Provide the [X, Y] coordinate of the cell's center where the given text is located.  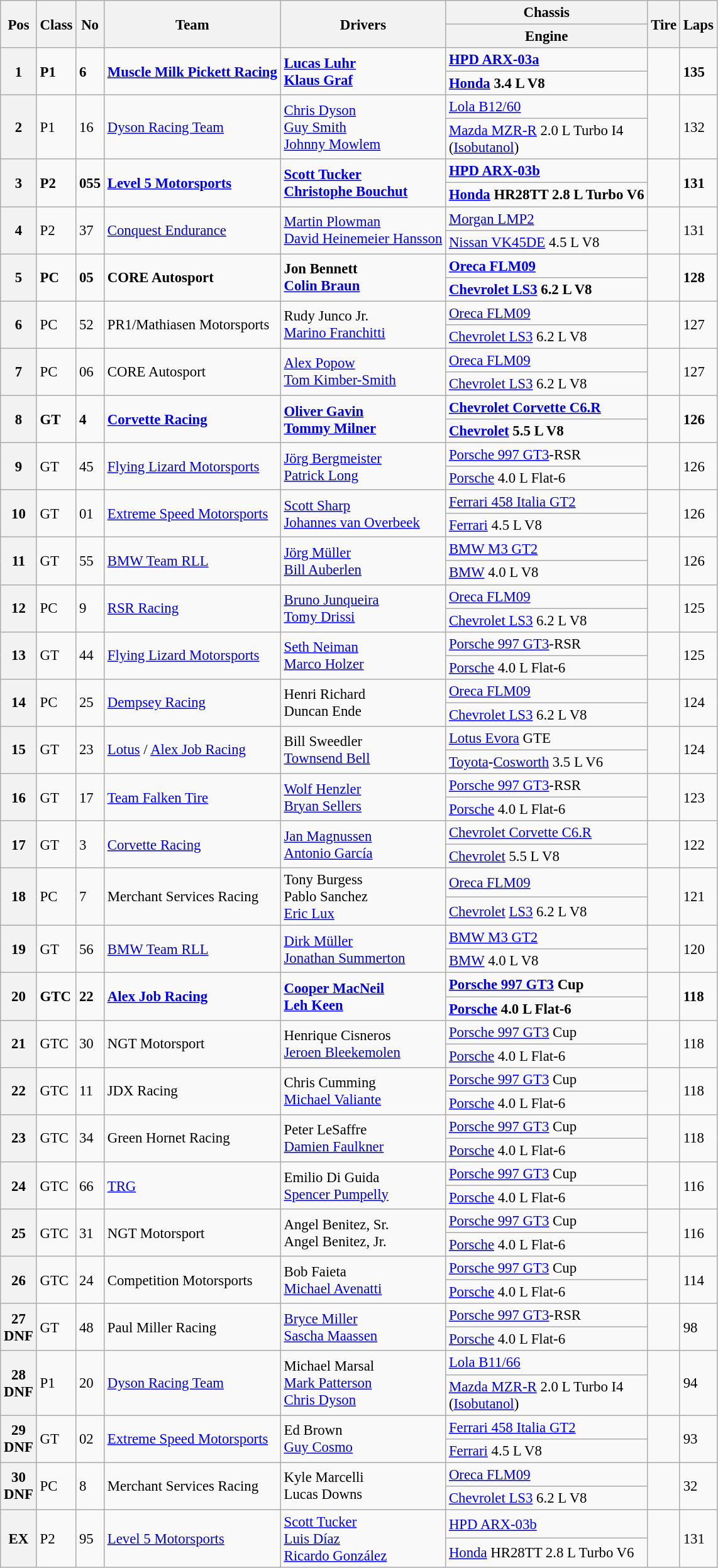
EX [19, 1538]
Bill Sweedler Townsend Bell [363, 750]
Jörg Müller Bill Auberlen [363, 561]
055 [91, 184]
121 [698, 897]
98 [698, 1327]
Engine [547, 36]
66 [91, 1185]
Peter LeSaffre Damien Faulkner [363, 1139]
30 [91, 1043]
Dirk Müller Jonathan Summerton [363, 949]
27DNF [19, 1327]
12 [19, 608]
Martin Plowman David Heinemeier Hansson [363, 230]
128 [698, 278]
Muscle Milk Pickett Racing [192, 72]
56 [91, 949]
Pos [19, 24]
30DNF [19, 1486]
29DNF [19, 1439]
13 [19, 655]
Jon Bennett Colin Braun [363, 278]
01 [91, 514]
Jan Magnussen Antonio García [363, 845]
RSR Racing [192, 608]
Scott Sharp Johannes van Overbeek [363, 514]
Lotus / Alex Job Racing [192, 750]
Scott Tucker Christophe Bouchut [363, 184]
Dempsey Racing [192, 703]
Alex Popow Tom Kimber-Smith [363, 372]
2 [19, 127]
Class [57, 24]
Green Hornet Racing [192, 1139]
Bryce Miller Sascha Maassen [363, 1327]
Laps [698, 24]
06 [91, 372]
Cooper MacNeil Leh Keen [363, 997]
Paul Miller Racing [192, 1327]
5 [19, 278]
Alex Job Racing [192, 997]
Lola B11/66 [547, 1363]
Lotus Evora GTE [547, 738]
52 [91, 324]
PR1/Mathiasen Motorsports [192, 324]
37 [91, 230]
Lucas Luhr Klaus Graf [363, 72]
32 [698, 1486]
122 [698, 845]
45 [91, 466]
Morgan LMP2 [547, 219]
Chris Cumming Michael Valiante [363, 1091]
Emilio Di Guida Spencer Pumpelly [363, 1185]
135 [698, 72]
Toyota-Cosworth 3.5 L V6 [547, 762]
Team Falken Tire [192, 797]
94 [698, 1383]
Lola B12/60 [547, 107]
1 [19, 72]
Conquest Endurance [192, 230]
Bruno Junqueira Tomy Drissi [363, 608]
Michael Marsal Mark Patterson Chris Dyson [363, 1383]
TRG [192, 1185]
19 [19, 949]
Chris Dyson Guy Smith Johnny Mowlem [363, 127]
Henri Richard Duncan Ende [363, 703]
Bob Faieta Michael Avenatti [363, 1280]
10 [19, 514]
18 [19, 897]
Wolf Henzler Bryan Sellers [363, 797]
Honda 3.4 L V8 [547, 84]
Oliver Gavin Tommy Milner [363, 419]
132 [698, 127]
Ed Brown Guy Cosmo [363, 1439]
Rudy Junco Jr. Marino Franchitti [363, 324]
Chassis [547, 13]
Jörg Bergmeister Patrick Long [363, 466]
93 [698, 1439]
02 [91, 1439]
No [91, 24]
31 [91, 1233]
Tire [664, 24]
Seth Neiman Marco Holzer [363, 655]
Angel Benitez, Sr. Angel Benitez, Jr. [363, 1233]
Competition Motorsports [192, 1280]
HPD ARX-03a [547, 60]
JDX Racing [192, 1091]
Tony Burgess Pablo Sanchez Eric Lux [363, 897]
14 [19, 703]
48 [91, 1327]
21 [19, 1043]
55 [91, 561]
120 [698, 949]
05 [91, 278]
Kyle Marcelli Lucas Downs [363, 1486]
Scott Tucker Luis Díaz Ricardo González [363, 1538]
44 [91, 655]
Henrique Cisneros Jeroen Bleekemolen [363, 1043]
34 [91, 1139]
28DNF [19, 1383]
95 [91, 1538]
114 [698, 1280]
Nissan VK45DE 4.5 L V8 [547, 242]
26 [19, 1280]
Team [192, 24]
Drivers [363, 24]
15 [19, 750]
123 [698, 797]
